Pinpoint the cell where the given text exists, returning its (x, y) midpoint coordinate. 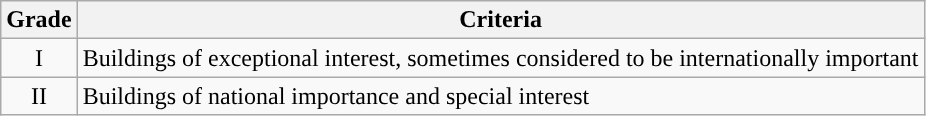
Criteria (500, 20)
Buildings of exceptional interest, sometimes considered to be internationally important (500, 58)
Buildings of national importance and special interest (500, 96)
Grade (39, 20)
I (39, 58)
II (39, 96)
